Extract the [x, y] coordinate from the center of the cell holding the provided text.  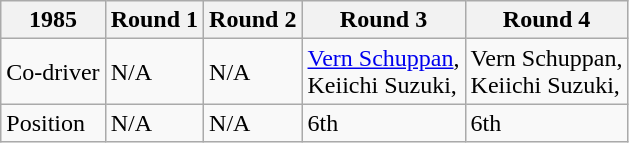
Round 1 [154, 20]
Position [53, 123]
Co-driver [53, 72]
1985 [53, 20]
Round 3 [384, 20]
Round 4 [546, 20]
Round 2 [253, 20]
